Output the [x, y] coordinate of the center of the cell containing the given text.  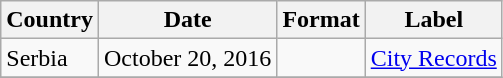
Label [434, 20]
City Records [434, 58]
Format [321, 20]
Date [187, 20]
Country [50, 20]
Serbia [50, 58]
October 20, 2016 [187, 58]
